Scan for the cell matching the given text and deliver its (x, y) coordinate at center. 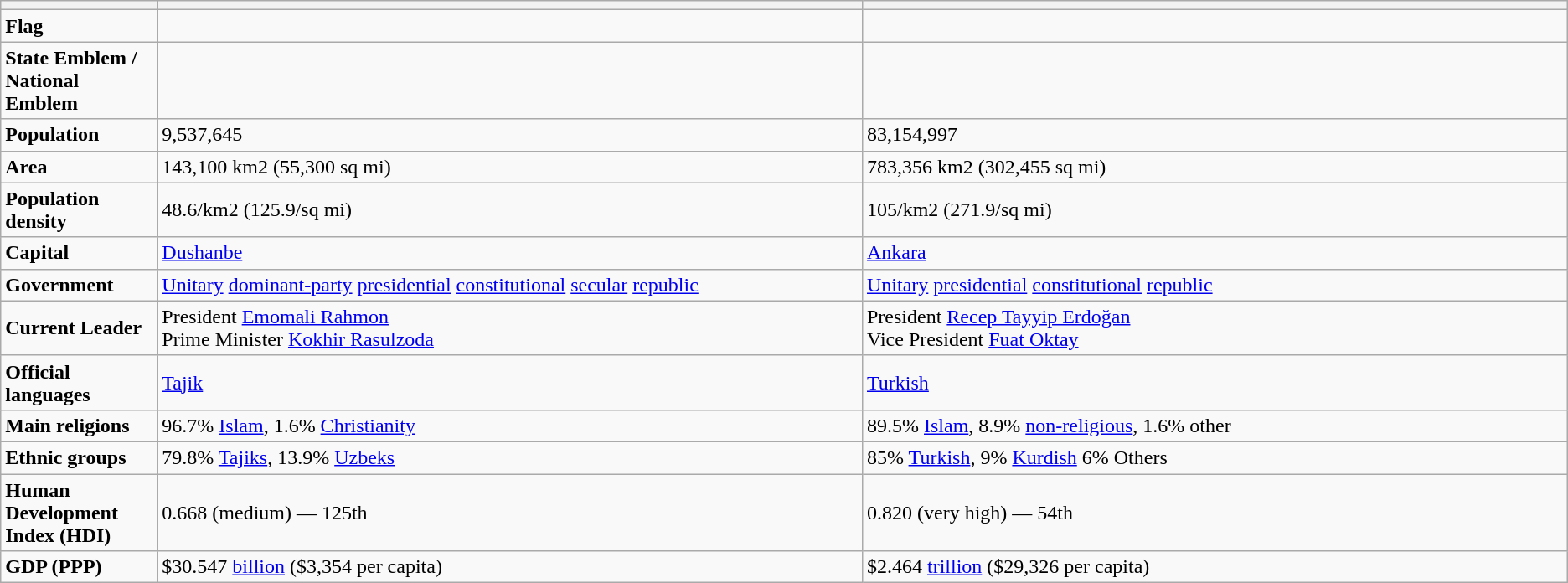
0.820 (very high) — 54th (1215, 513)
85% Turkish, 9% Kurdish 6% Others (1215, 457)
89.5% Islam, 8.9% non-religious, 1.6% other (1215, 426)
0.668 (medium) — 125th (510, 513)
$2.464 trillion ($29,326 per capita) (1215, 567)
Government (79, 285)
9,537,645 (510, 135)
Tajik (510, 382)
State Emblem / National Emblem (79, 80)
79.8% Tajiks, 13.9% Uzbeks (510, 457)
Dushanbe (510, 253)
Turkish (1215, 382)
783,356 km2 (302,455 sq mi) (1215, 167)
President Recep Tayyip Erdoğan Vice President Fuat Oktay (1215, 328)
$30.547 billion ($3,354 per capita) (510, 567)
Unitary dominant-party presidential constitutional secular republic (510, 285)
President Emomali Rahmon Prime Minister Kokhir Rasulzoda (510, 328)
Population density (79, 209)
143,100 km2 (55,300 sq mi) (510, 167)
96.7% Islam, 1.6% Christianity (510, 426)
Official languages (79, 382)
48.6/km2 (125.9/sq mi) (510, 209)
Human Development Index (HDI) (79, 513)
Area (79, 167)
105/km2 (271.9/sq mi) (1215, 209)
Flag (79, 26)
Capital (79, 253)
Main religions (79, 426)
GDP (PPP) (79, 567)
Population (79, 135)
Ethnic groups (79, 457)
Ankara (1215, 253)
83,154,997 (1215, 135)
Unitary presidential constitutional republic (1215, 285)
Current Leader (79, 328)
